Search for the cell housing the specified text and yield its (X, Y) center coordinate. 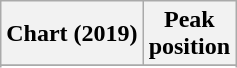
Peakposition (189, 34)
Chart (2019) (72, 34)
